From the cell containing the given text, extract its center point as (x, y) coordinate. 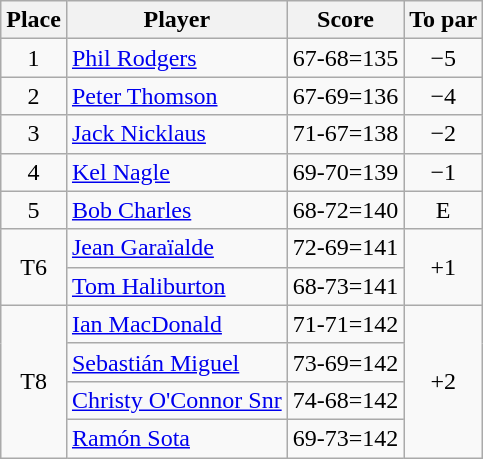
68-72=140 (346, 210)
+2 (444, 381)
Bob Charles (176, 210)
71-71=142 (346, 324)
T8 (34, 381)
−2 (444, 134)
Ramón Sota (176, 438)
T6 (34, 267)
Jack Nicklaus (176, 134)
Ian MacDonald (176, 324)
Place (34, 20)
2 (34, 96)
71-67=138 (346, 134)
Score (346, 20)
Jean Garaïalde (176, 248)
Kel Nagle (176, 172)
Player (176, 20)
1 (34, 58)
Christy O'Connor Snr (176, 400)
67-68=135 (346, 58)
−4 (444, 96)
69-73=142 (346, 438)
Peter Thomson (176, 96)
−1 (444, 172)
Phil Rodgers (176, 58)
73-69=142 (346, 362)
67-69=136 (346, 96)
5 (34, 210)
−5 (444, 58)
3 (34, 134)
4 (34, 172)
E (444, 210)
74-68=142 (346, 400)
Tom Haliburton (176, 286)
Sebastián Miguel (176, 362)
69-70=139 (346, 172)
To par (444, 20)
68-73=141 (346, 286)
72-69=141 (346, 248)
+1 (444, 267)
